Pinpoint the cell where the given text exists, returning its (X, Y) midpoint coordinate. 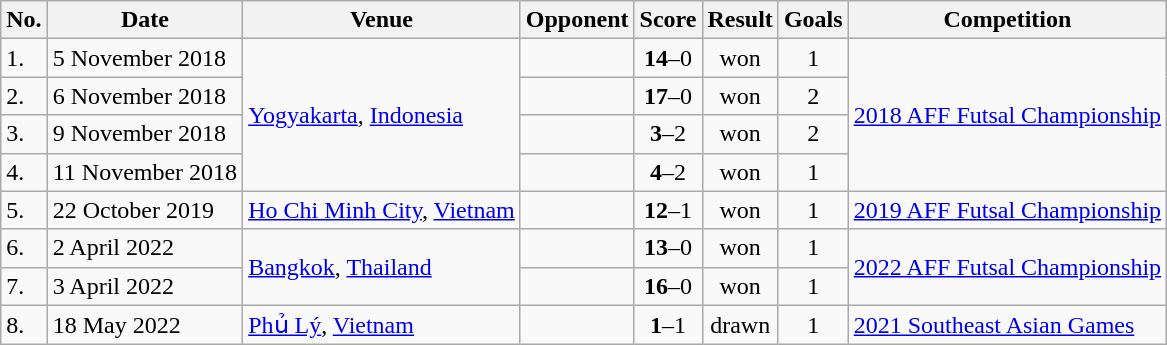
16–0 (668, 286)
2019 AFF Futsal Championship (1007, 210)
Date (144, 20)
2018 AFF Futsal Championship (1007, 115)
Yogyakarta, Indonesia (382, 115)
2 April 2022 (144, 248)
22 October 2019 (144, 210)
drawn (740, 325)
5 November 2018 (144, 58)
4–2 (668, 172)
3–2 (668, 134)
1. (24, 58)
2021 Southeast Asian Games (1007, 325)
6. (24, 248)
3 April 2022 (144, 286)
3. (24, 134)
Result (740, 20)
7. (24, 286)
No. (24, 20)
Score (668, 20)
6 November 2018 (144, 96)
11 November 2018 (144, 172)
Goals (813, 20)
Bangkok, Thailand (382, 267)
Venue (382, 20)
17–0 (668, 96)
4. (24, 172)
Ho Chi Minh City, Vietnam (382, 210)
1–1 (668, 325)
2022 AFF Futsal Championship (1007, 267)
18 May 2022 (144, 325)
Competition (1007, 20)
14–0 (668, 58)
5. (24, 210)
Phủ Lý, Vietnam (382, 325)
12–1 (668, 210)
Opponent (577, 20)
2. (24, 96)
9 November 2018 (144, 134)
8. (24, 325)
13–0 (668, 248)
